Find where the given text appears and provide that cell's center as [x, y] coordinate. 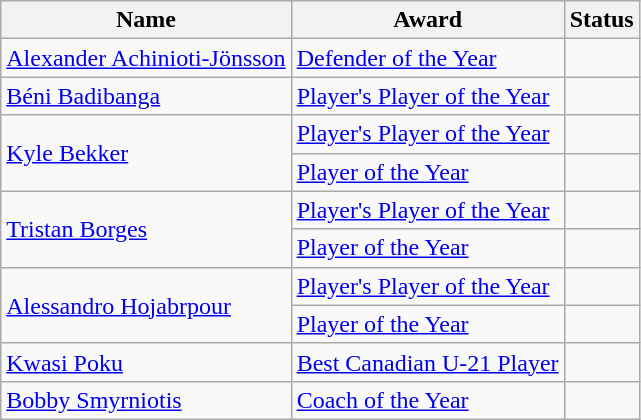
Defender of the Year [428, 58]
Coach of the Year [428, 400]
Best Canadian U-21 Player [428, 362]
Kyle Bekker [146, 153]
Alexander Achinioti-Jönsson [146, 58]
Kwasi Poku [146, 362]
Award [428, 20]
Alessandro Hojabrpour [146, 305]
Tristan Borges [146, 229]
Béni Badibanga [146, 96]
Bobby Smyrniotis [146, 400]
Name [146, 20]
Status [602, 20]
